Provide the (x, y) coordinate of the cell's center where the given text is located.  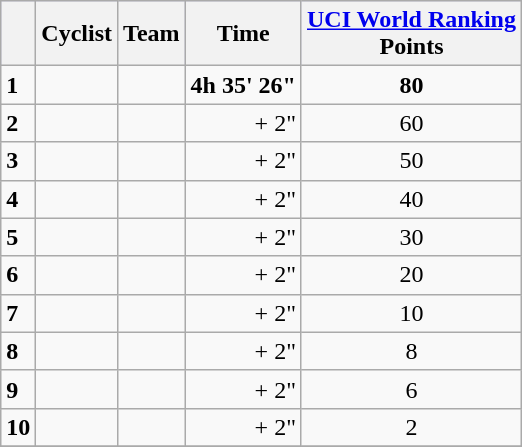
3 (18, 161)
60 (411, 123)
UCI World RankingPoints (411, 34)
Cyclist (77, 34)
5 (18, 237)
20 (411, 275)
4 (18, 199)
4h 35' 26" (243, 85)
7 (18, 313)
30 (411, 237)
Team (152, 34)
50 (411, 161)
9 (18, 389)
Time (243, 34)
80 (411, 85)
1 (18, 85)
40 (411, 199)
